Scan for the cell matching the given text and deliver its [x, y] coordinate at center. 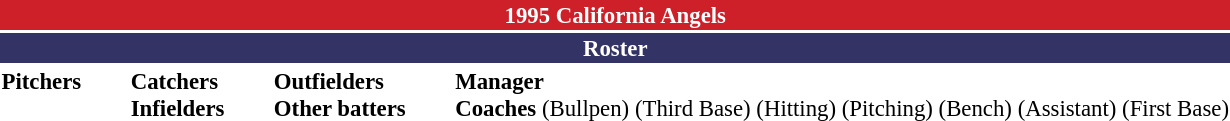
Roster [615, 48]
1995 California Angels [615, 15]
